Capture the cell that displays the provided text and extract its (x, y) central coordinate. 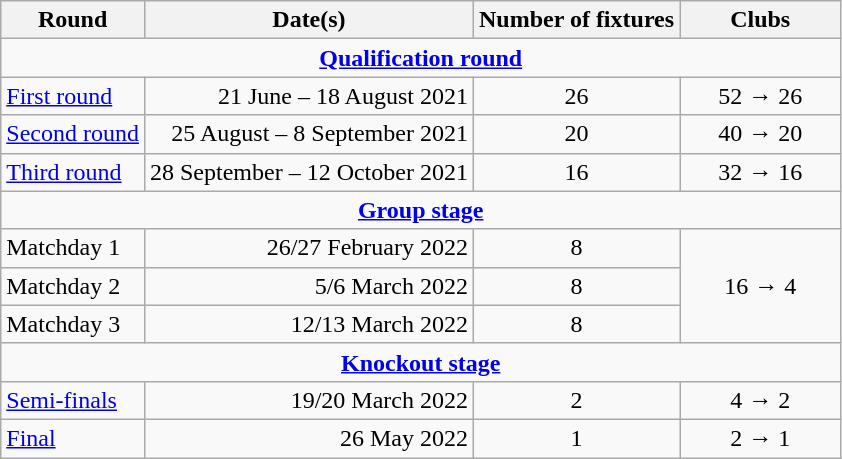
Round (73, 20)
Final (73, 438)
Matchday 3 (73, 324)
40 → 20 (760, 134)
21 June – 18 August 2021 (308, 96)
26 May 2022 (308, 438)
5/6 March 2022 (308, 286)
20 (576, 134)
Date(s) (308, 20)
32 → 16 (760, 172)
28 September – 12 October 2021 (308, 172)
Second round (73, 134)
Matchday 2 (73, 286)
52 → 26 (760, 96)
19/20 March 2022 (308, 400)
Knockout stage (421, 362)
16 → 4 (760, 286)
16 (576, 172)
26 (576, 96)
2 → 1 (760, 438)
25 August – 8 September 2021 (308, 134)
First round (73, 96)
1 (576, 438)
2 (576, 400)
Semi-finals (73, 400)
12/13 March 2022 (308, 324)
Group stage (421, 210)
Qualification round (421, 58)
Number of fixtures (576, 20)
Third round (73, 172)
Matchday 1 (73, 248)
4 → 2 (760, 400)
Clubs (760, 20)
26/27 February 2022 (308, 248)
